From the cell containing the given text, extract its center point as (x, y) coordinate. 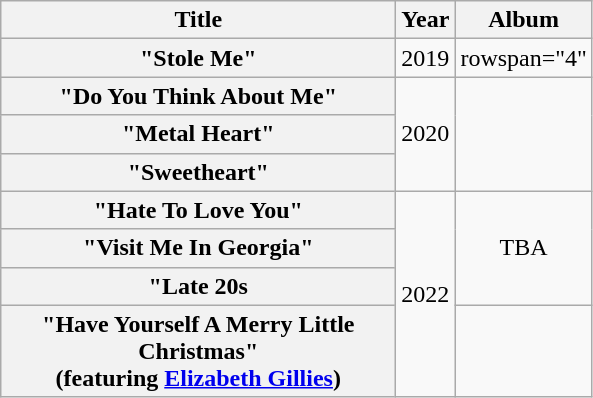
"Visit Me In Georgia" (198, 248)
2019 (426, 58)
"Have Yourself A Merry Little Christmas"(featuring Elizabeth Gillies) (198, 351)
"Metal Heart" (198, 134)
"Hate To Love You" (198, 210)
TBA (524, 248)
2020 (426, 134)
Year (426, 20)
"Do You Think About Me" (198, 96)
Album (524, 20)
"Sweetheart" (198, 172)
"Late 20s (198, 286)
rowspan="4" (524, 58)
2022 (426, 294)
Title (198, 20)
"Stole Me" (198, 58)
